Extract the (x, y) coordinate from the center of the cell holding the provided text.  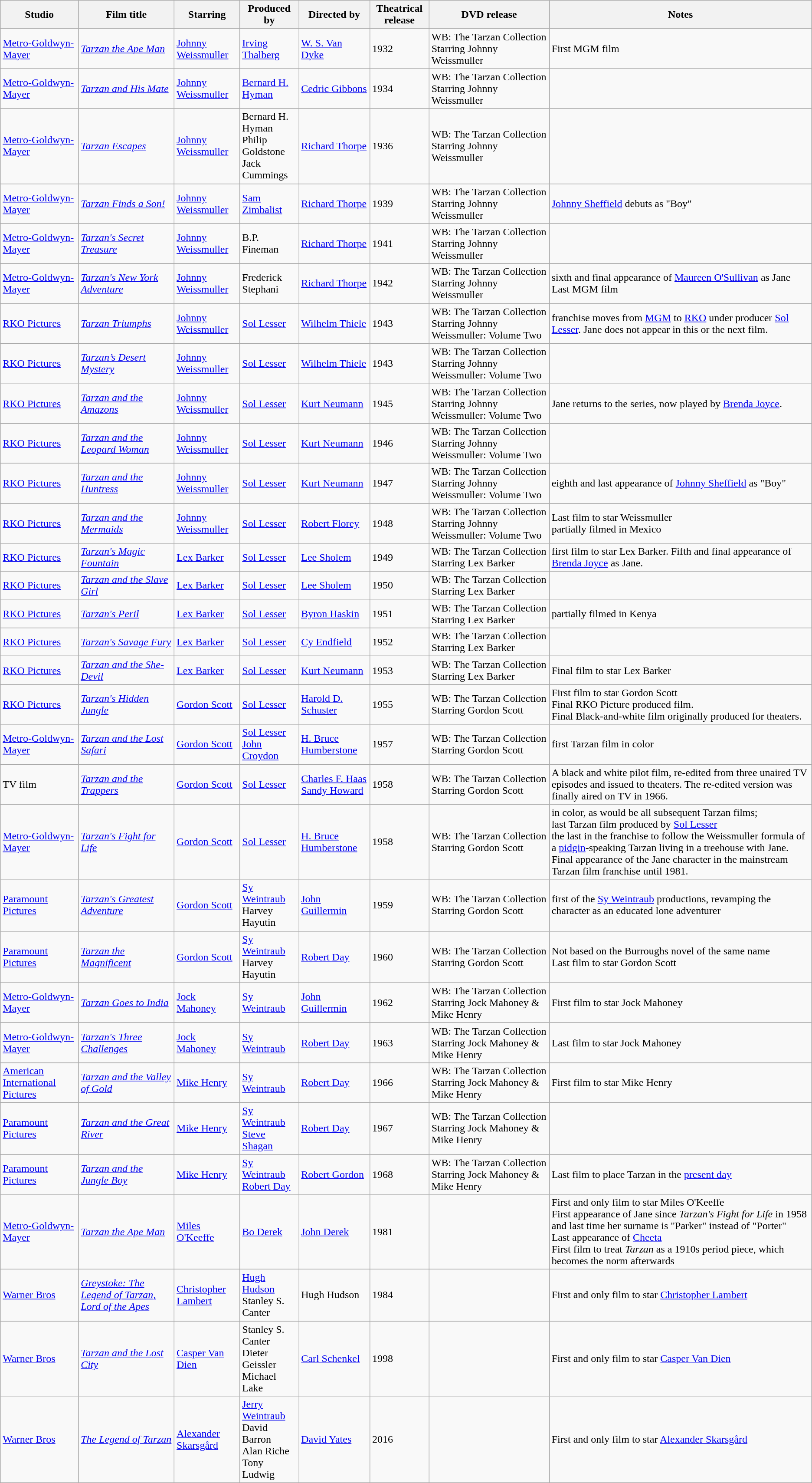
Tarzan and His Mate (127, 89)
David Yates (334, 1440)
Tarzan’s Desert Mystery (127, 363)
Final film to star Lex Barker (680, 670)
Studio (39, 15)
TV film (39, 784)
sixth and final appearance of Maureen O'Sullivan as JaneLast MGM film (680, 283)
eighth and last appearance of Johnny Sheffield as "Boy" (680, 483)
franchise moves from MGM to RKO under producer Sol Lesser. Jane does not appear in this or the next film. (680, 323)
Directed by (334, 15)
Tarzan's Magic Fountain (127, 557)
Johnny Sheffield debuts as "Boy" (680, 204)
Miles O'Keeffe (207, 1232)
The Legend of Tarzan (127, 1440)
Tarzan and the Amazons (127, 403)
1936 (399, 146)
Tarzan's Secret Treasure (127, 243)
1968 (399, 1174)
1952 (399, 642)
Sam Zimbalist (269, 204)
Film title (127, 15)
Tarzan's Fight for Life (127, 842)
Bo Derek (269, 1232)
1963 (399, 1042)
Tarzan and the Mermaids (127, 523)
1953 (399, 670)
1941 (399, 243)
Tarzan and the Huntress (127, 483)
Tarzan and the She-Devil (127, 670)
Theatrical release (399, 15)
Hugh Hudson Stanley S. Canter (269, 1295)
First and only film to star Christopher Lambert (680, 1295)
Tarzan and the Lost City (127, 1358)
A black and white pilot film, re-edited from three unaired TV episodes and issued to theaters. The re-edited version was finally aired on TV in 1966. (680, 784)
1981 (399, 1232)
Tarzan and the Leopard Woman (127, 443)
Not based on the Burroughs novel of the same name Last film to star Gordon Scott (680, 957)
Tarzan and the Great River (127, 1128)
1948 (399, 523)
Frederick Stephani (269, 283)
Last film to star Jock Mahoney (680, 1042)
W. S. Van Dyke (334, 49)
Harold D. Schuster (334, 704)
Bernard H. Hyman (269, 89)
first film to star Lex Barker. Fifth and final appearance of Brenda Joyce as Jane. (680, 557)
Tarzan's New York Adventure (127, 283)
Produced by (269, 15)
John Derek (334, 1232)
Notes (680, 15)
Tarzan's Savage Fury (127, 642)
First film to star Gordon ScottFinal RKO Picture produced film. Final Black-and-white film originally produced for theaters. (680, 704)
Tarzan the Magnificent (127, 957)
Starring (207, 15)
First and only film to star Casper Van Dien (680, 1358)
Tarzan Goes to India (127, 1003)
1947 (399, 483)
Christopher Lambert (207, 1295)
1932 (399, 49)
Alexander Skarsgård (207, 1440)
1998 (399, 1358)
partially filmed in Kenya (680, 614)
1942 (399, 283)
Carl Schenkel (334, 1358)
Last film to star Weissmuller partially filmed in Mexico (680, 523)
Greystoke: The Legend of Tarzan, Lord of the Apes (127, 1295)
First film to star Jock Mahoney (680, 1003)
Hugh Hudson (334, 1295)
1959 (399, 905)
1949 (399, 557)
Tarzan's Three Challenges (127, 1042)
Jane returns to the series, now played by Brenda Joyce. (680, 403)
American International Pictures (39, 1082)
B.P. Fineman (269, 243)
first Tarzan film in color (680, 744)
Tarzan Finds a Son! (127, 204)
Sol LesserJohn Croydon (269, 744)
Last film to place Tarzan in the present day (680, 1174)
Cy Endfield (334, 642)
1960 (399, 957)
1946 (399, 443)
Tarzan's Peril (127, 614)
Tarzan and the Trappers (127, 784)
1984 (399, 1295)
Tarzan's Greatest Adventure (127, 905)
1966 (399, 1082)
Robert Florey (334, 523)
1951 (399, 614)
first of the Sy Weintraub productions, revamping the character as an educated lone adventurer (680, 905)
Tarzan Escapes (127, 146)
Tarzan and the Valley of Gold (127, 1082)
Tarzan and the Lost Safari (127, 744)
Stanley S. CanterDieter GeisslerMichael Lake (269, 1358)
Sy WeintraubRobert Day (269, 1174)
Byron Haskin (334, 614)
1939 (399, 204)
Tarzan Triumphs (127, 323)
Tarzan's Hidden Jungle (127, 704)
1934 (399, 89)
Irving Thalberg (269, 49)
First film to star Mike Henry (680, 1082)
Casper Van Dien (207, 1358)
Charles F. HaasSandy Howard (334, 784)
1957 (399, 744)
Jerry WeintraubDavid BarronAlan RicheTony Ludwig (269, 1440)
2016 (399, 1440)
DVD release (489, 15)
Tarzan and the Slave Girl (127, 586)
First MGM film (680, 49)
Bernard H. HymanPhilip GoldstoneJack Cummings (269, 146)
Tarzan and the Jungle Boy (127, 1174)
1945 (399, 403)
1950 (399, 586)
1967 (399, 1128)
1962 (399, 1003)
Cedric Gibbons (334, 89)
Robert Gordon (334, 1174)
First and only film to star Alexander Skarsgård (680, 1440)
Sy WeintraubSteve Shagan (269, 1128)
1955 (399, 704)
